Return the (x, y) coordinate for the center point of the cell that contains the specified text.  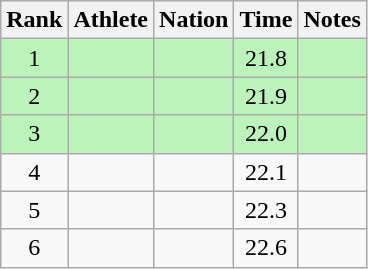
22.6 (266, 248)
Athlete (111, 20)
4 (34, 172)
22.0 (266, 134)
6 (34, 248)
2 (34, 96)
Rank (34, 20)
22.3 (266, 210)
1 (34, 58)
5 (34, 210)
22.1 (266, 172)
21.8 (266, 58)
Notes (332, 20)
Nation (194, 20)
Time (266, 20)
3 (34, 134)
21.9 (266, 96)
